Search for the cell housing the specified text and yield its (x, y) center coordinate. 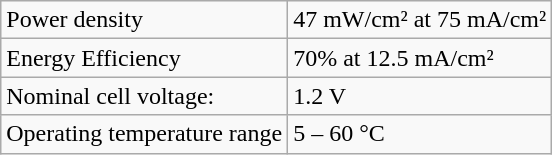
Energy Efficiency (144, 58)
1.2 V (420, 96)
70% at 12.5 mA/cm² (420, 58)
Power density (144, 20)
5 – 60 °C (420, 134)
47 mW/cm² at 75 mA/cm² (420, 20)
Operating temperature range (144, 134)
Nominal cell voltage: (144, 96)
